Return (X, Y) of the center of cell containing provided text 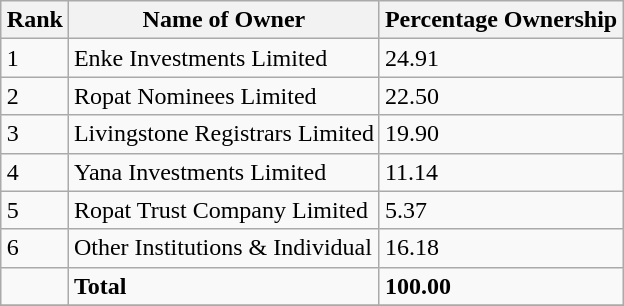
19.90 (500, 134)
Rank (34, 20)
Other Institutions & Individual (224, 248)
6 (34, 248)
5 (34, 210)
Enke Investments Limited (224, 58)
5.37 (500, 210)
Name of Owner (224, 20)
24.91 (500, 58)
2 (34, 96)
Livingstone Registrars Limited (224, 134)
4 (34, 172)
Yana Investments Limited (224, 172)
Ropat Nominees Limited (224, 96)
Ropat Trust Company Limited (224, 210)
1 (34, 58)
3 (34, 134)
100.00 (500, 286)
22.50 (500, 96)
11.14 (500, 172)
Percentage Ownership (500, 20)
16.18 (500, 248)
Total (224, 286)
